Find where the given text appears and provide that cell's center as [x, y] coordinate. 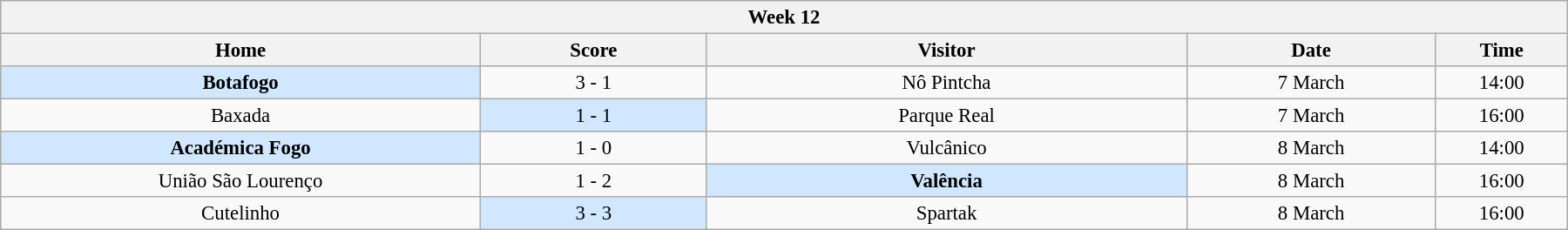
Botafogo [240, 83]
Time [1502, 51]
Académica Fogo [240, 148]
Week 12 [784, 17]
Score [594, 51]
Date [1310, 51]
1 - 0 [594, 148]
Baxada [240, 116]
3 - 1 [594, 83]
Vulcânico [947, 148]
1 - 1 [594, 116]
Spartak [947, 213]
Visitor [947, 51]
Valência [947, 181]
3 - 3 [594, 213]
Home [240, 51]
Cutelinho [240, 213]
1 - 2 [594, 181]
Nô Pintcha [947, 83]
Parque Real [947, 116]
União São Lourenço [240, 181]
